From the cell containing the given text, extract its center point as [x, y] coordinate. 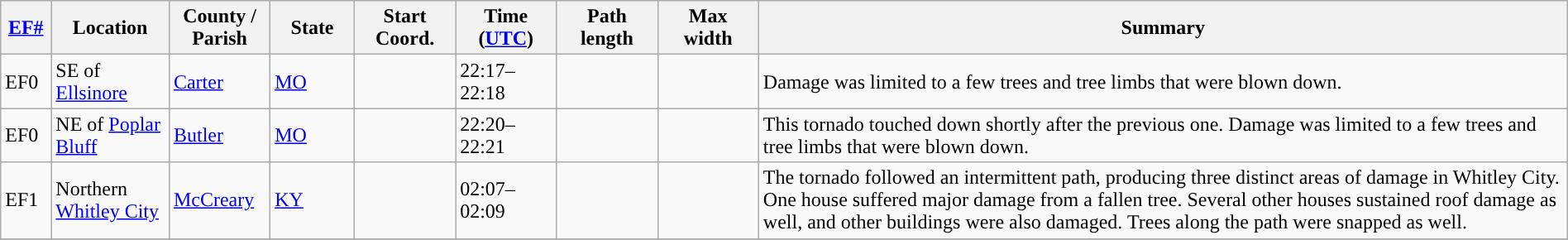
NE of Poplar Bluff [111, 136]
EF1 [26, 200]
EF# [26, 28]
County / Parish [219, 28]
22:17–22:18 [506, 81]
22:20–22:21 [506, 136]
SE of Ellsinore [111, 81]
Summary [1163, 28]
Time (UTC) [506, 28]
Carter [219, 81]
Butler [219, 136]
This tornado touched down shortly after the previous one. Damage was limited to a few trees and tree limbs that were blown down. [1163, 136]
Damage was limited to a few trees and tree limbs that were blown down. [1163, 81]
Northern Whitley City [111, 200]
Path length [607, 28]
Location [111, 28]
State [313, 28]
Max width [708, 28]
02:07–02:09 [506, 200]
KY [313, 200]
McCreary [219, 200]
Start Coord. [404, 28]
